From the cell containing the given text, extract its center point as (X, Y) coordinate. 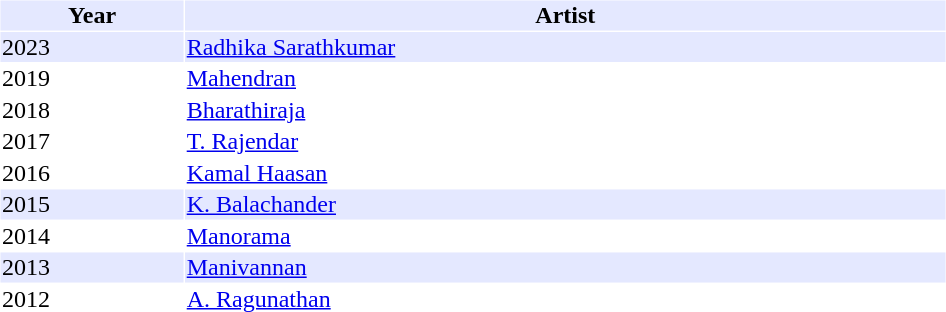
2018 (92, 110)
Bharathiraja (565, 110)
Radhika Sarathkumar (565, 47)
2023 (92, 47)
Artist (565, 15)
K. Balachander (565, 205)
T. Rajendar (565, 141)
2014 (92, 236)
Mahendran (565, 79)
Manivannan (565, 267)
2016 (92, 173)
2013 (92, 267)
Manorama (565, 236)
Kamal Haasan (565, 173)
2019 (92, 79)
2017 (92, 141)
Year (92, 15)
2015 (92, 205)
